Output the (x, y) coordinate of the center of the cell containing the given text.  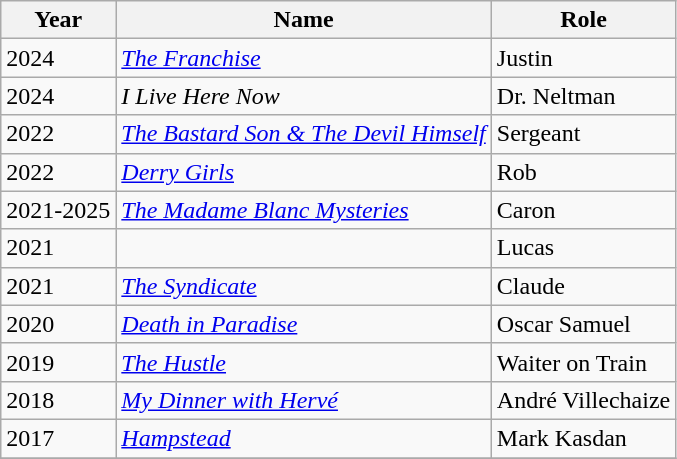
The Madame Blanc Mysteries (304, 210)
André Villechaize (583, 400)
Dr. Neltman (583, 96)
2021-2025 (58, 210)
Caron (583, 210)
Lucas (583, 248)
My Dinner with Hervé (304, 400)
Claude (583, 286)
The Bastard Son & The Devil Himself (304, 134)
Sergeant (583, 134)
2020 (58, 324)
The Hustle (304, 362)
The Syndicate (304, 286)
Death in Paradise (304, 324)
Derry Girls (304, 172)
Oscar Samuel (583, 324)
I Live Here Now (304, 96)
Waiter on Train (583, 362)
Role (583, 20)
2018 (58, 400)
Hampstead (304, 438)
Year (58, 20)
Justin (583, 58)
Name (304, 20)
2017 (58, 438)
Rob (583, 172)
2019 (58, 362)
Mark Kasdan (583, 438)
The Franchise (304, 58)
